Output the (X, Y) coordinate of the center of the cell containing the given text.  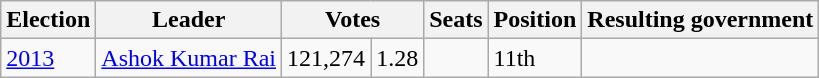
Position (535, 20)
Resulting government (700, 20)
Election (48, 20)
1.28 (398, 58)
Leader (189, 20)
Ashok Kumar Rai (189, 58)
Votes (353, 20)
Seats (456, 20)
121,274 (326, 58)
11th (535, 58)
2013 (48, 58)
